Determine the (x, y) coordinate at the center of the cell enclosing the given text.  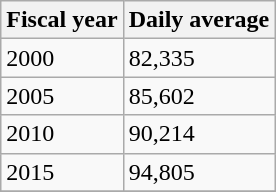
Fiscal year (62, 20)
2010 (62, 134)
82,335 (199, 58)
Daily average (199, 20)
2005 (62, 96)
2000 (62, 58)
94,805 (199, 172)
85,602 (199, 96)
2015 (62, 172)
90,214 (199, 134)
